Scan for the cell matching the given text and deliver its (X, Y) coordinate at center. 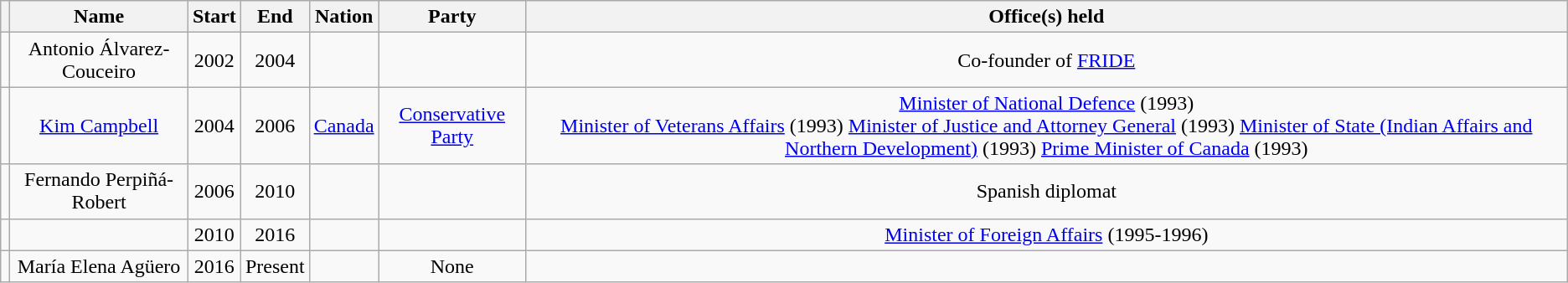
Antonio Álvarez-Couceiro (99, 60)
2002 (214, 60)
Minister of Foreign Affairs (1995-1996) (1046, 234)
Party (452, 17)
María Elena Agüero (99, 266)
Name (99, 17)
None (452, 266)
Conservative Party (452, 126)
Nation (343, 17)
Fernando Perpiñá-Robert (99, 191)
End (275, 17)
Office(s) held (1046, 17)
Present (275, 266)
Kim Campbell (99, 126)
Co-founder of FRIDE (1046, 60)
Spanish diplomat (1046, 191)
Start (214, 17)
Canada (343, 126)
